Return (X, Y) of the center of cell containing provided text 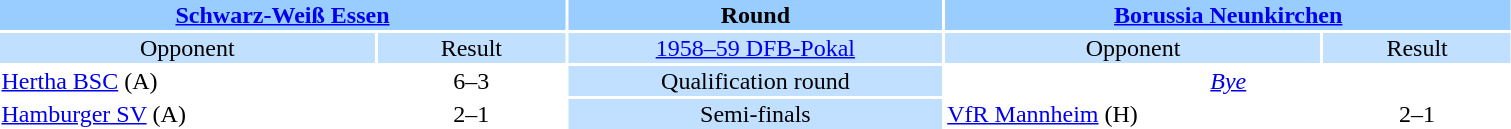
Hamburger SV (A) (188, 114)
Qualification round (756, 81)
VfR Mannheim (H) (1134, 114)
Schwarz-Weiß Essen (282, 15)
Borussia Neunkirchen (1228, 15)
Bye (1228, 81)
Round (756, 15)
6–3 (472, 81)
1958–59 DFB-Pokal (756, 48)
Semi-finals (756, 114)
Hertha BSC (A) (188, 81)
